Find where the given text appears and provide that cell's center as [x, y] coordinate. 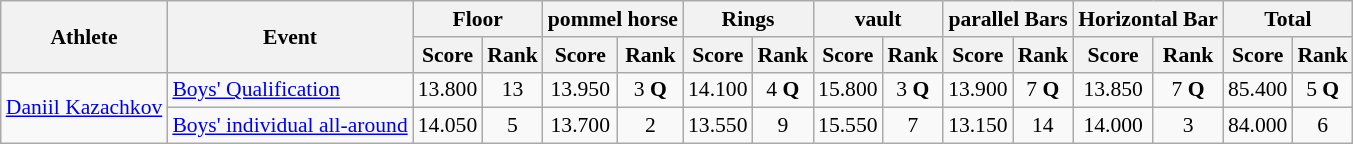
9 [784, 126]
13.950 [580, 90]
Floor [478, 19]
14 [1044, 126]
7 [914, 126]
13.700 [580, 126]
14.050 [448, 126]
Daniil Kazachkov [84, 108]
13.800 [448, 90]
5 [512, 126]
14.100 [718, 90]
85.400 [1258, 90]
15.800 [848, 90]
Athlete [84, 36]
13.900 [978, 90]
Rings [748, 19]
Total [1288, 19]
Boys' Qualification [290, 90]
3 [1188, 126]
14.000 [1113, 126]
2 [650, 126]
13.150 [978, 126]
13 [512, 90]
Horizontal Bar [1148, 19]
vault [878, 19]
Event [290, 36]
6 [1322, 126]
pommel horse [613, 19]
parallel Bars [1008, 19]
13.550 [718, 126]
15.550 [848, 126]
Boys' individual all-around [290, 126]
84.000 [1258, 126]
13.850 [1113, 90]
4 Q [784, 90]
5 Q [1322, 90]
